Return the [X, Y] coordinate for the center point of the cell that contains the specified text.  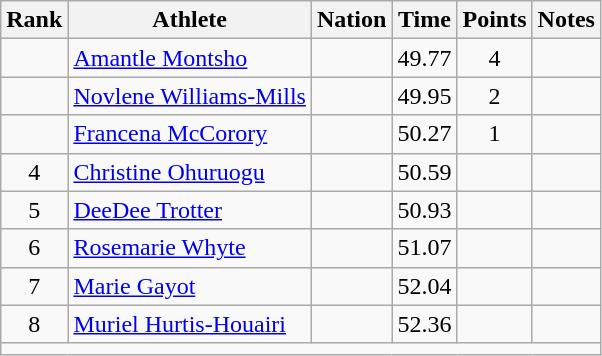
6 [34, 248]
2 [494, 96]
Rosemarie Whyte [190, 248]
52.36 [424, 324]
8 [34, 324]
Christine Ohuruogu [190, 172]
49.95 [424, 96]
Notes [566, 20]
52.04 [424, 286]
7 [34, 286]
50.59 [424, 172]
Rank [34, 20]
51.07 [424, 248]
Marie Gayot [190, 286]
Nation [351, 20]
5 [34, 210]
Muriel Hurtis-Houairi [190, 324]
1 [494, 134]
Novlene Williams-Mills [190, 96]
50.93 [424, 210]
Amantle Montsho [190, 58]
50.27 [424, 134]
Points [494, 20]
Francena McCorory [190, 134]
DeeDee Trotter [190, 210]
49.77 [424, 58]
Athlete [190, 20]
Time [424, 20]
